Scan for the cell matching the given text and deliver its [x, y] coordinate at center. 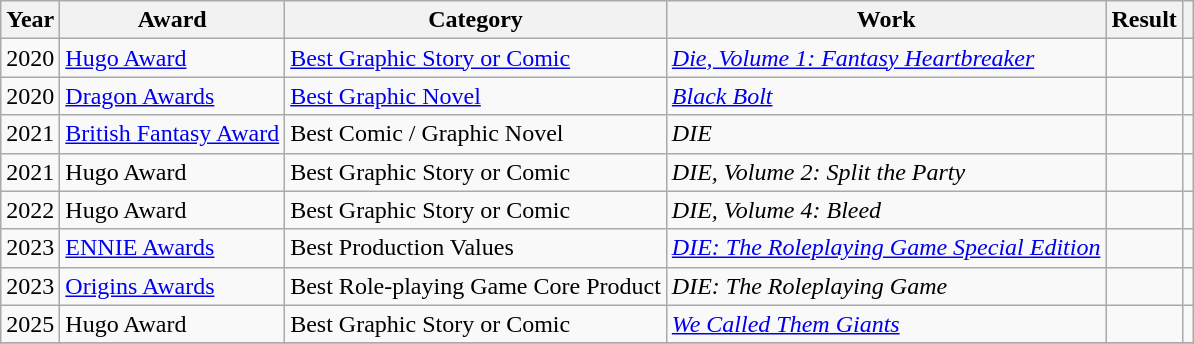
DIE, Volume 2: Split the Party [886, 172]
2022 [30, 210]
Die, Volume 1: Fantasy Heartbreaker [886, 58]
DIE, Volume 4: Bleed [886, 210]
Best Comic / Graphic Novel [476, 134]
British Fantasy Award [172, 134]
We Called Them Giants [886, 324]
Category [476, 20]
Result [1144, 20]
Best Role-playing Game Core Product [476, 286]
Dragon Awards [172, 96]
DIE: The Roleplaying Game Special Edition [886, 248]
2025 [30, 324]
Best Graphic Novel [476, 96]
Year [30, 20]
Black Bolt [886, 96]
ENNIE Awards [172, 248]
Award [172, 20]
DIE [886, 134]
Origins Awards [172, 286]
DIE: The Roleplaying Game [886, 286]
Work [886, 20]
Best Production Values [476, 248]
